For the text-containing cell, return its midpoint in [X, Y] coordinate format. 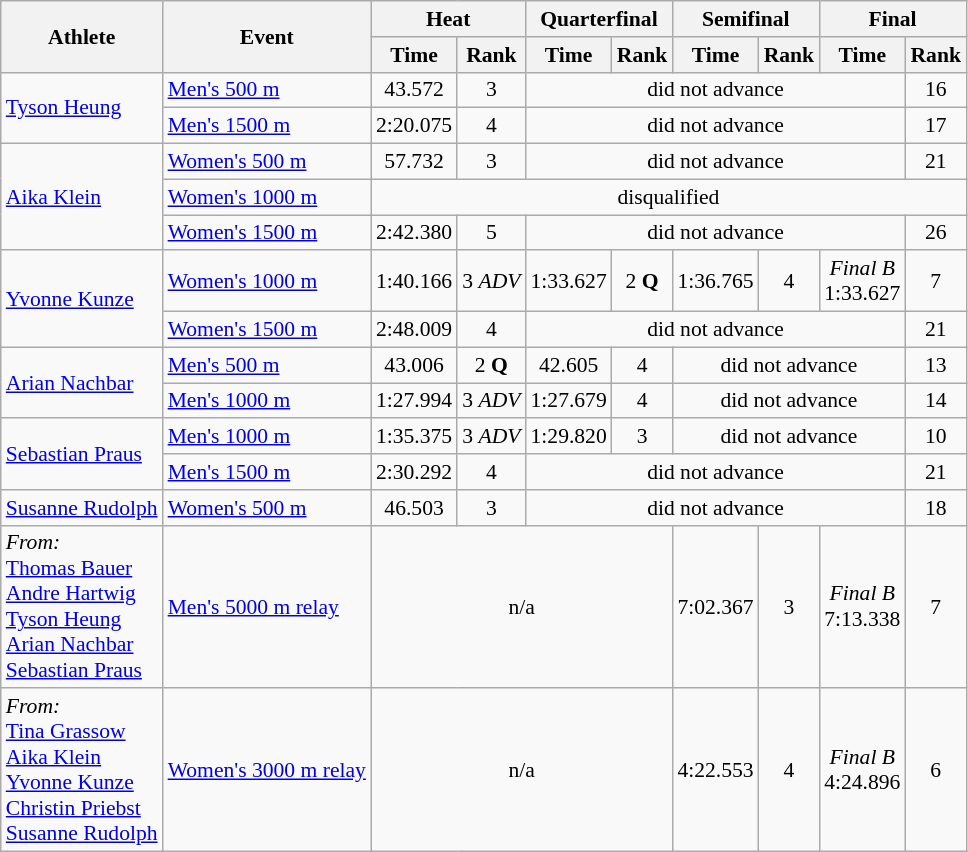
Semifinal [746, 19]
18 [936, 508]
Heat [448, 19]
10 [936, 437]
1:27.679 [568, 401]
46.503 [414, 508]
Aika Klein [82, 198]
Quarterfinal [598, 19]
5 [491, 233]
57.732 [414, 162]
1:36.765 [715, 282]
2:42.380 [414, 233]
1:35.375 [414, 437]
1:29.820 [568, 437]
1:40.166 [414, 282]
42.605 [568, 365]
14 [936, 401]
43.572 [414, 90]
1:27.994 [414, 401]
1:33.627 [568, 282]
7:02.367 [715, 606]
Final B 7:13.338 [862, 606]
Women's 3000 m relay [267, 770]
13 [936, 365]
26 [936, 233]
Yvonne Kunze [82, 300]
Event [267, 36]
Final B 1:33.627 [862, 282]
Susanne Rudolph [82, 508]
Sebastian Praus [82, 454]
4:22.553 [715, 770]
Final B 4:24.896 [862, 770]
43.006 [414, 365]
Men's 5000 m relay [267, 606]
Tyson Heung [82, 108]
Final [892, 19]
Arian Nachbar [82, 382]
From:Thomas BauerAndre HartwigTyson HeungArian NachbarSebastian Praus [82, 606]
6 [936, 770]
17 [936, 126]
2:20.075 [414, 126]
2:30.292 [414, 472]
Athlete [82, 36]
16 [936, 90]
From:Tina GrassowAika KleinYvonne KunzeChristin PriebstSusanne Rudolph [82, 770]
2:48.009 [414, 330]
disqualified [668, 197]
